Provide the [x, y] coordinate of the cell's center where the given text is located.  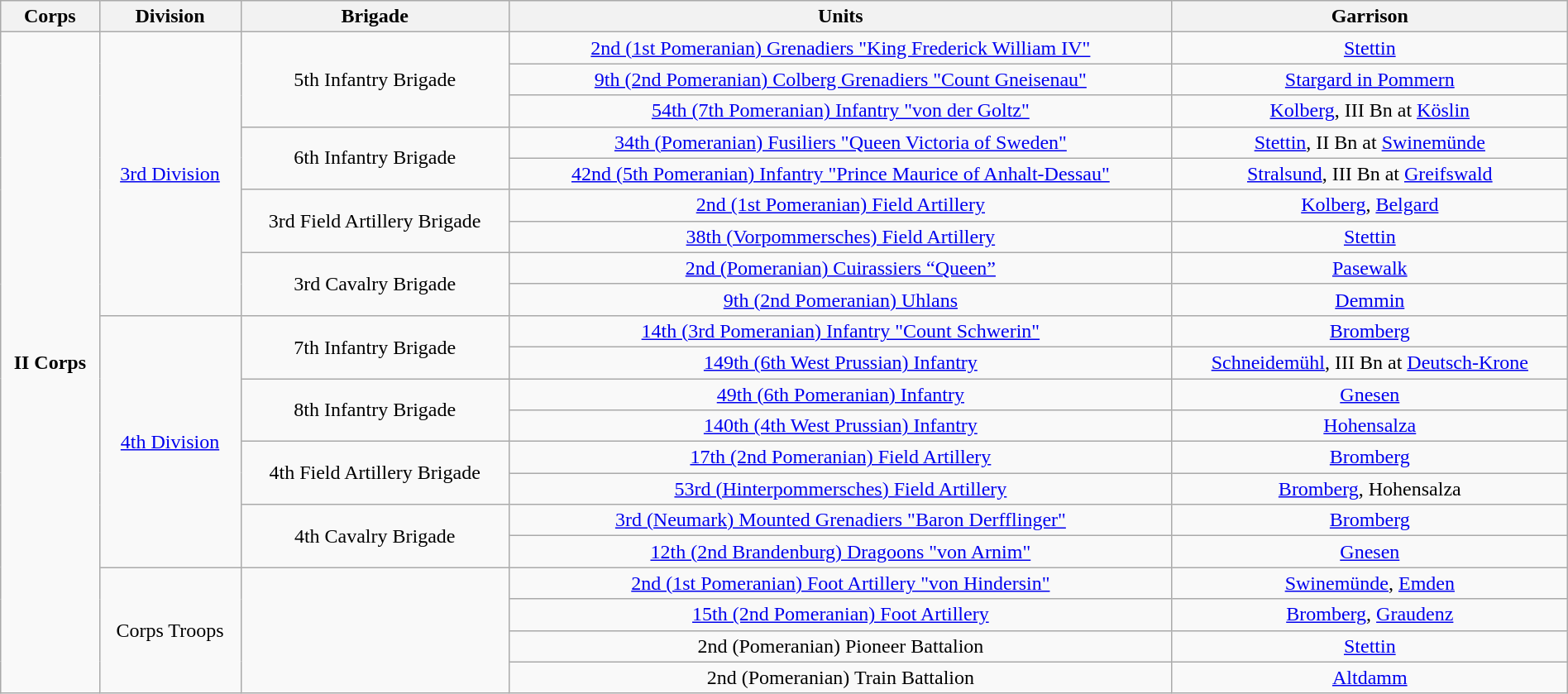
2nd (Pomeranian) Pioneer Battalion [840, 646]
6th Infantry Brigade [375, 158]
4th Cavalry Brigade [375, 536]
Pasewalk [1370, 268]
Division [170, 17]
8th Infantry Brigade [375, 410]
Schneidemühl, III Bn at Deutsch-Krone [1370, 362]
2nd (1st Pomeranian) Field Artillery [840, 205]
Units [840, 17]
Brigade [375, 17]
Bromberg, Graudenz [1370, 615]
Kolberg, Belgard [1370, 205]
53rd (Hinterpommersches) Field Artillery [840, 489]
Demmin [1370, 299]
II Corps [50, 362]
2nd (Pomeranian) Train Battalion [840, 677]
3rd Field Artillery Brigade [375, 221]
38th (Vorpommersches) Field Artillery [840, 237]
54th (7th Pomeranian) Infantry "von der Goltz" [840, 111]
9th (2nd Pomeranian) Colberg Grenadiers "Count Gneisenau" [840, 79]
Hohensalza [1370, 426]
2nd (1st Pomeranian) Foot Artillery "von Hindersin" [840, 583]
Stettin, II Bn at Swinemünde [1370, 142]
3rd Cavalry Brigade [375, 284]
15th (2nd Pomeranian) Foot Artillery [840, 615]
Bromberg, Hohensalza [1370, 489]
49th (6th Pomeranian) Infantry [840, 395]
9th (2nd Pomeranian) Uhlans [840, 299]
149th (6th West Prussian) Infantry [840, 362]
14th (3rd Pomeranian) Infantry "Count Schwerin" [840, 331]
Swinemünde, Emden [1370, 583]
17th (2nd Pomeranian) Field Artillery [840, 457]
Corps Troops [170, 630]
Corps [50, 17]
2nd (Pomeranian) Cuirassiers “Queen” [840, 268]
Altdamm [1370, 677]
42nd (5th Pomeranian) Infantry "Prince Maurice of Anhalt-Dessau" [840, 174]
12th (2nd Brandenburg) Dragoons "von Arnim" [840, 552]
Stralsund, III Bn at Greifswald [1370, 174]
3rd Division [170, 174]
3rd (Neumark) Mounted Grenadiers "Baron Derfflinger" [840, 520]
7th Infantry Brigade [375, 347]
Kolberg, III Bn at Köslin [1370, 111]
34th (Pomeranian) Fusiliers "Queen Victoria of Sweden" [840, 142]
140th (4th West Prussian) Infantry [840, 426]
Stargard in Pommern [1370, 79]
4th Division [170, 441]
5th Infantry Brigade [375, 79]
Garrison [1370, 17]
4th Field Artillery Brigade [375, 473]
2nd (1st Pomeranian) Grenadiers "King Frederick William IV" [840, 48]
